Determine the [X, Y] coordinate at the center of the cell enclosing the given text.  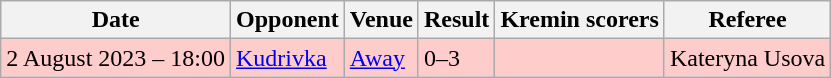
Result [456, 20]
Kateryna Usova [747, 58]
0–3 [456, 58]
Opponent [288, 20]
Kremin scorers [580, 20]
Date [116, 20]
2 August 2023 – 18:00 [116, 58]
Referee [747, 20]
Kudrivka [288, 58]
Away [381, 58]
Venue [381, 20]
